Return the (X, Y) coordinate for the center point of the cell that contains the specified text.  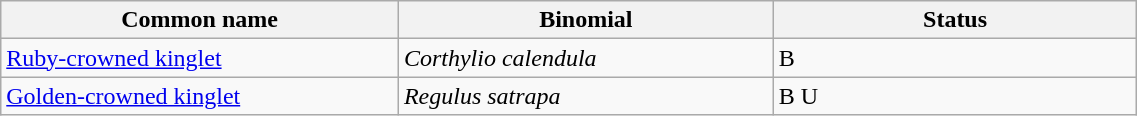
B U (955, 96)
B (955, 58)
Binomial (586, 20)
Regulus satrapa (586, 96)
Status (955, 20)
Common name (200, 20)
Golden-crowned kinglet (200, 96)
Corthylio calendula (586, 58)
Ruby-crowned kinglet (200, 58)
